Return [x, y] of the center of cell containing provided text 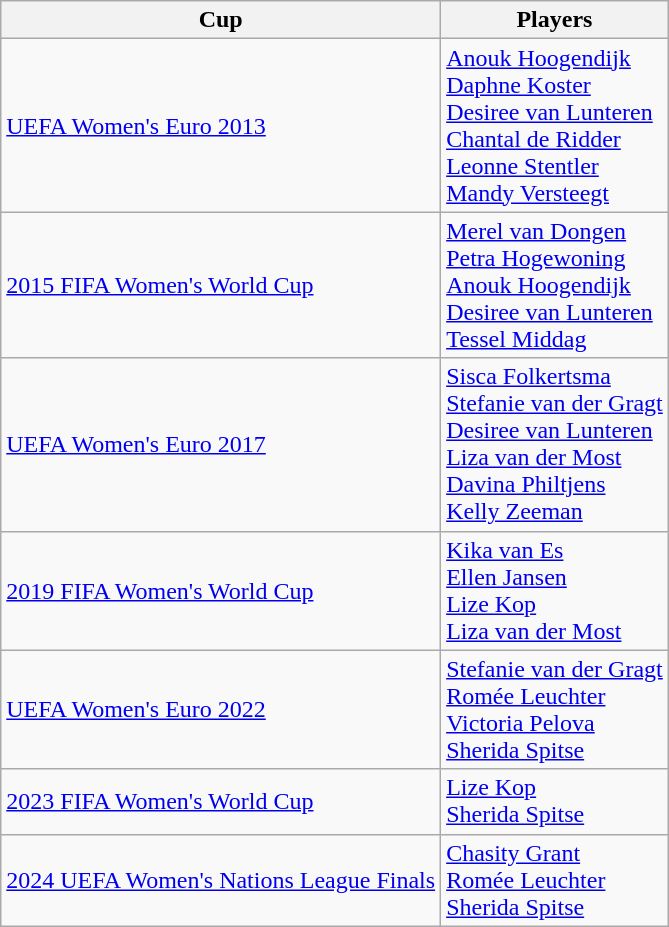
2015 FIFA Women's World Cup [221, 285]
UEFA Women's Euro 2013 [221, 126]
2024 UEFA Women's Nations League Finals [221, 880]
UEFA Women's Euro 2022 [221, 710]
Sisca Folkertsma Stefanie van der Gragt Desiree van Lunteren Liza van der Most Davina Philtjens Kelly Zeeman [555, 444]
2019 FIFA Women's World Cup [221, 590]
Stefanie van der Gragt Romée Leuchter Victoria Pelova Sherida Spitse [555, 710]
Kika van Es Ellen Jansen Lize Kop Liza van der Most [555, 590]
UEFA Women's Euro 2017 [221, 444]
Chasity Grant Romée Leuchter Sherida Spitse [555, 880]
Merel van Dongen Petra Hogewoning Anouk Hoogendijk Desiree van Lunteren Tessel Middag [555, 285]
Cup [221, 20]
2023 FIFA Women's World Cup [221, 802]
Anouk Hoogendijk Daphne Koster Desiree van Lunteren Chantal de Ridder Leonne Stentler Mandy Versteegt [555, 126]
Lize Kop Sherida Spitse [555, 802]
Players [555, 20]
